Output the [x, y] coordinate of the center of the cell containing the given text.  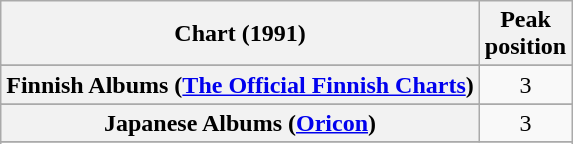
Finnish Albums (The Official Finnish Charts) [240, 85]
Chart (1991) [240, 34]
Peakposition [525, 34]
Japanese Albums (Oricon) [240, 123]
